From the cell containing the given text, extract its center point as (X, Y) coordinate. 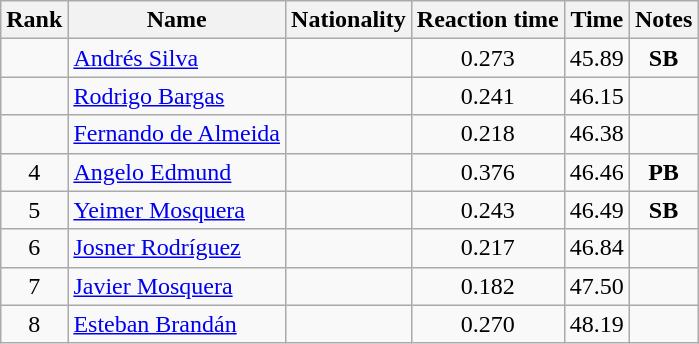
6 (34, 248)
Name (177, 20)
Andrés Silva (177, 58)
Yeimer Mosquera (177, 210)
0.217 (488, 248)
47.50 (596, 286)
46.15 (596, 96)
0.270 (488, 324)
0.241 (488, 96)
5 (34, 210)
Javier Mosquera (177, 286)
0.218 (488, 134)
45.89 (596, 58)
46.46 (596, 172)
48.19 (596, 324)
PB (663, 172)
Time (596, 20)
46.38 (596, 134)
0.273 (488, 58)
Reaction time (488, 20)
Rank (34, 20)
Fernando de Almeida (177, 134)
7 (34, 286)
Esteban Brandán (177, 324)
Josner Rodríguez (177, 248)
0.243 (488, 210)
46.84 (596, 248)
4 (34, 172)
Notes (663, 20)
Nationality (349, 20)
Angelo Edmund (177, 172)
Rodrigo Bargas (177, 96)
8 (34, 324)
0.376 (488, 172)
0.182 (488, 286)
46.49 (596, 210)
